Return the (x, y) coordinate for the center point of the cell that contains the specified text.  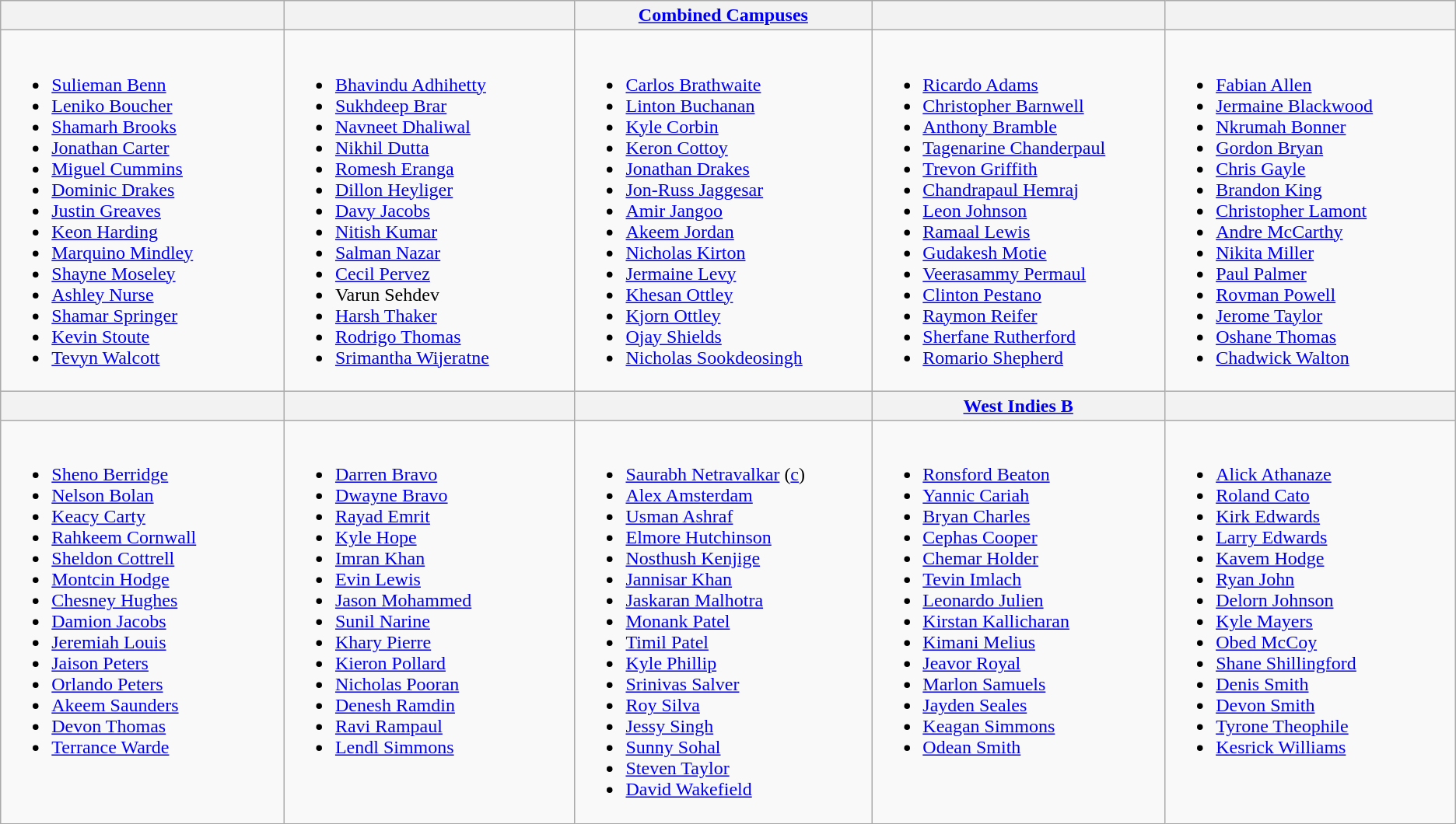
Combined Campuses (723, 16)
West Indies B (1019, 406)
